Scan for the cell matching the given text and deliver its (x, y) coordinate at center. 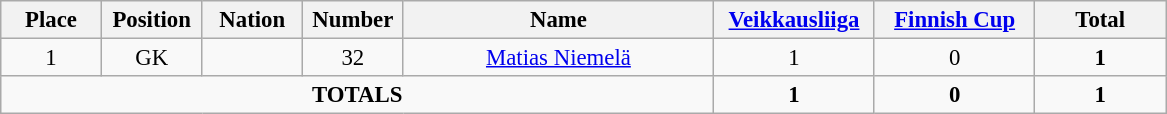
GK (152, 58)
Nation (252, 20)
Total (1100, 20)
Position (152, 20)
32 (354, 58)
Matias Niemelä (558, 58)
Veikkausliiga (794, 20)
Name (558, 20)
TOTALS (358, 95)
Place (52, 20)
Finnish Cup (954, 20)
Number (354, 20)
